Output the (x, y) coordinate of the center of the cell containing the given text.  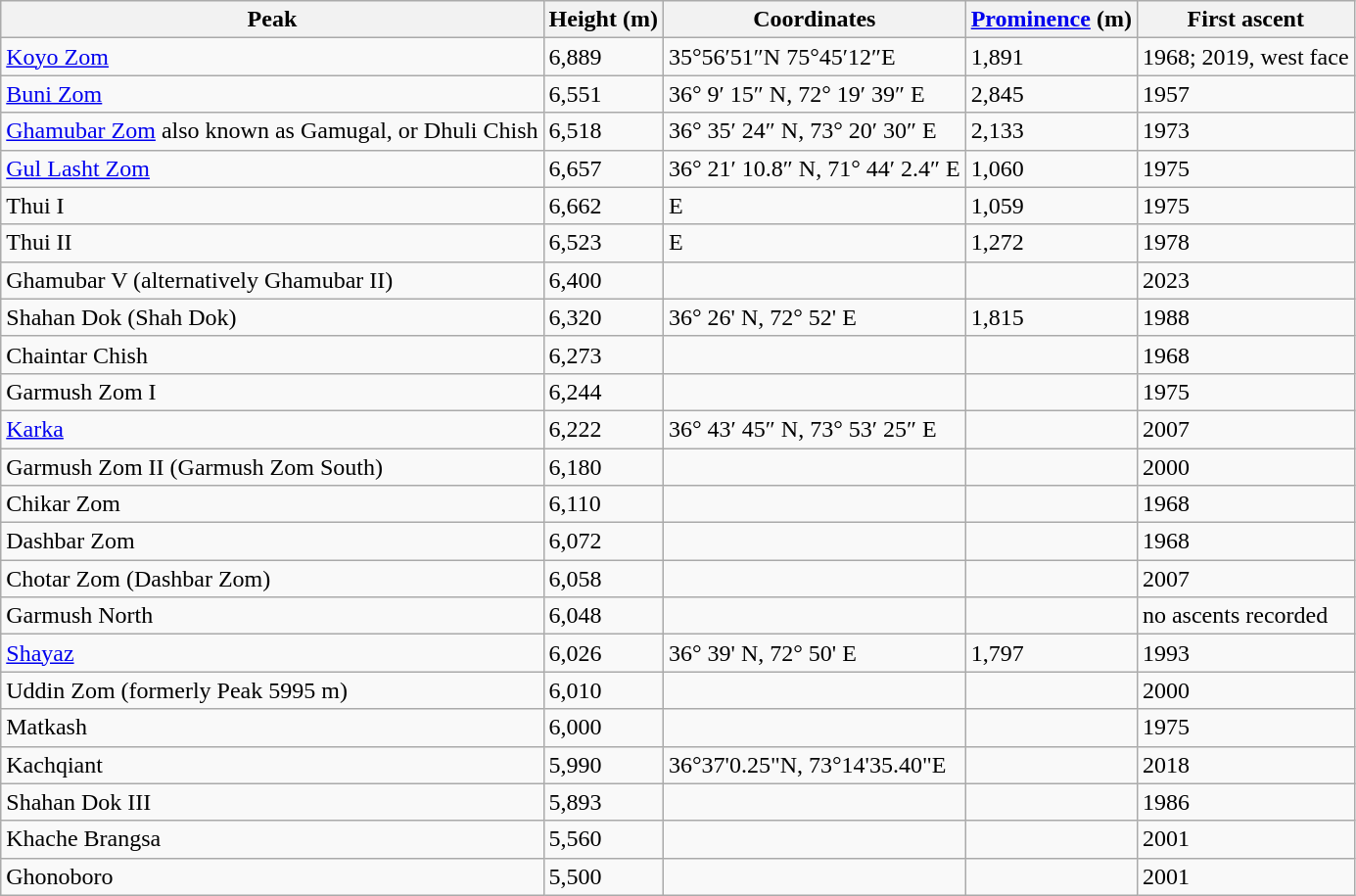
6,222 (603, 429)
Gul Lasht Zom (272, 168)
Matkash (272, 728)
1957 (1245, 94)
2,845 (1052, 94)
2,133 (1052, 131)
Ghamubar V (alternatively Ghamubar II) (272, 280)
6,889 (603, 57)
6,244 (603, 392)
Kachqiant (272, 765)
Karka (272, 429)
Ghamubar Zom also known as Gamugal, or Dhuli Chish (272, 131)
36° 21′ 10.8″ N, 71° 44′ 2.4″ E (815, 168)
Chaintar Chish (272, 354)
6,662 (603, 206)
1,272 (1052, 243)
5,500 (603, 876)
36° 43′ 45″ N, 73° 53′ 25″ E (815, 429)
6,657 (603, 168)
Garmush Zom II (Garmush Zom South) (272, 467)
Garmush North (272, 616)
Chikar Zom (272, 504)
Dashbar Zom (272, 542)
6,320 (603, 317)
6,551 (603, 94)
5,560 (603, 839)
First ascent (1245, 20)
1,891 (1052, 57)
6,000 (603, 728)
1978 (1245, 243)
36° 39' N, 72° 50' E (815, 653)
6,026 (603, 653)
36° 9′ 15″ N, 72° 19′ 39″ E (815, 94)
6,010 (603, 690)
6,072 (603, 542)
1,059 (1052, 206)
6,523 (603, 243)
36°37'0.25"N, 73°14'35.40"E (815, 765)
Koyo Zom (272, 57)
Thui I (272, 206)
Buni Zom (272, 94)
2023 (1245, 280)
Shahan Dok (Shah Dok) (272, 317)
6,180 (603, 467)
5,893 (603, 802)
Shahan Dok III (272, 802)
Height (m) (603, 20)
6,110 (603, 504)
5,990 (603, 765)
2018 (1245, 765)
Thui II (272, 243)
no ascents recorded (1245, 616)
1993 (1245, 653)
1968; 2019, west face (1245, 57)
6,058 (603, 579)
36° 35′ 24″ N, 73° 20′ 30″ E (815, 131)
36° 26' N, 72° 52' E (815, 317)
6,273 (603, 354)
Shayaz (272, 653)
1973 (1245, 131)
6,400 (603, 280)
6,518 (603, 131)
Khache Brangsa (272, 839)
Peak (272, 20)
1,060 (1052, 168)
6,048 (603, 616)
1,815 (1052, 317)
Uddin Zom (formerly Peak 5995 m) (272, 690)
Coordinates (815, 20)
Chotar Zom (Dashbar Zom) (272, 579)
1,797 (1052, 653)
1988 (1245, 317)
35°56′51″N 75°45′12″E (815, 57)
Prominence (m) (1052, 20)
Ghonoboro (272, 876)
1986 (1245, 802)
Garmush Zom I (272, 392)
